Scan for the cell matching the given text and deliver its (x, y) coordinate at center. 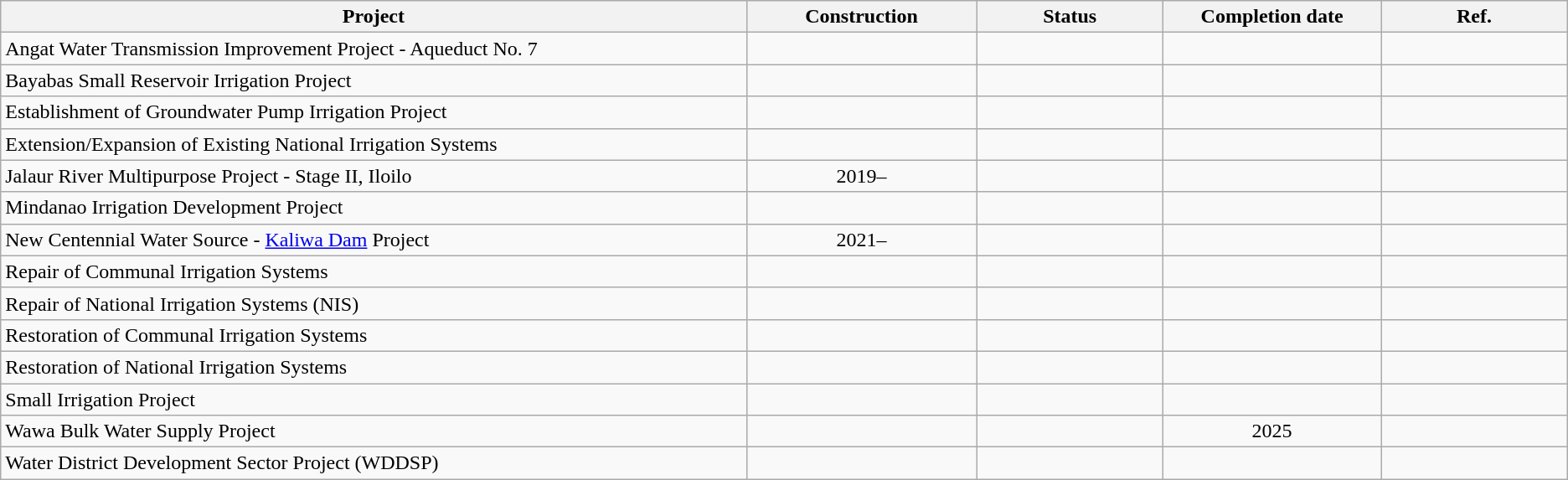
2019– (861, 176)
Water District Development Sector Project (WDDSP) (374, 463)
Repair of Communal Irrigation Systems (374, 271)
Project (374, 17)
Construction (861, 17)
Restoration of Communal Irrigation Systems (374, 335)
Extension/Expansion of Existing National Irrigation Systems (374, 144)
Wawa Bulk Water Supply Project (374, 431)
Ref. (1474, 17)
Jalaur River Multipurpose Project - Stage II, Iloilo (374, 176)
Repair of National Irrigation Systems (NIS) (374, 303)
Small Irrigation Project (374, 400)
Status (1070, 17)
New Centennial Water Source - Kaliwa Dam Project (374, 240)
Restoration of National Irrigation Systems (374, 367)
Mindanao Irrigation Development Project (374, 208)
Establishment of Groundwater Pump Irrigation Project (374, 112)
Angat Water Transmission Improvement Project - Aqueduct No. 7 (374, 49)
Completion date (1272, 17)
Bayabas Small Reservoir Irrigation Project (374, 80)
2025 (1272, 431)
2021– (861, 240)
